Identify which cell holds the provided text, then report its [x, y] central coordinate. 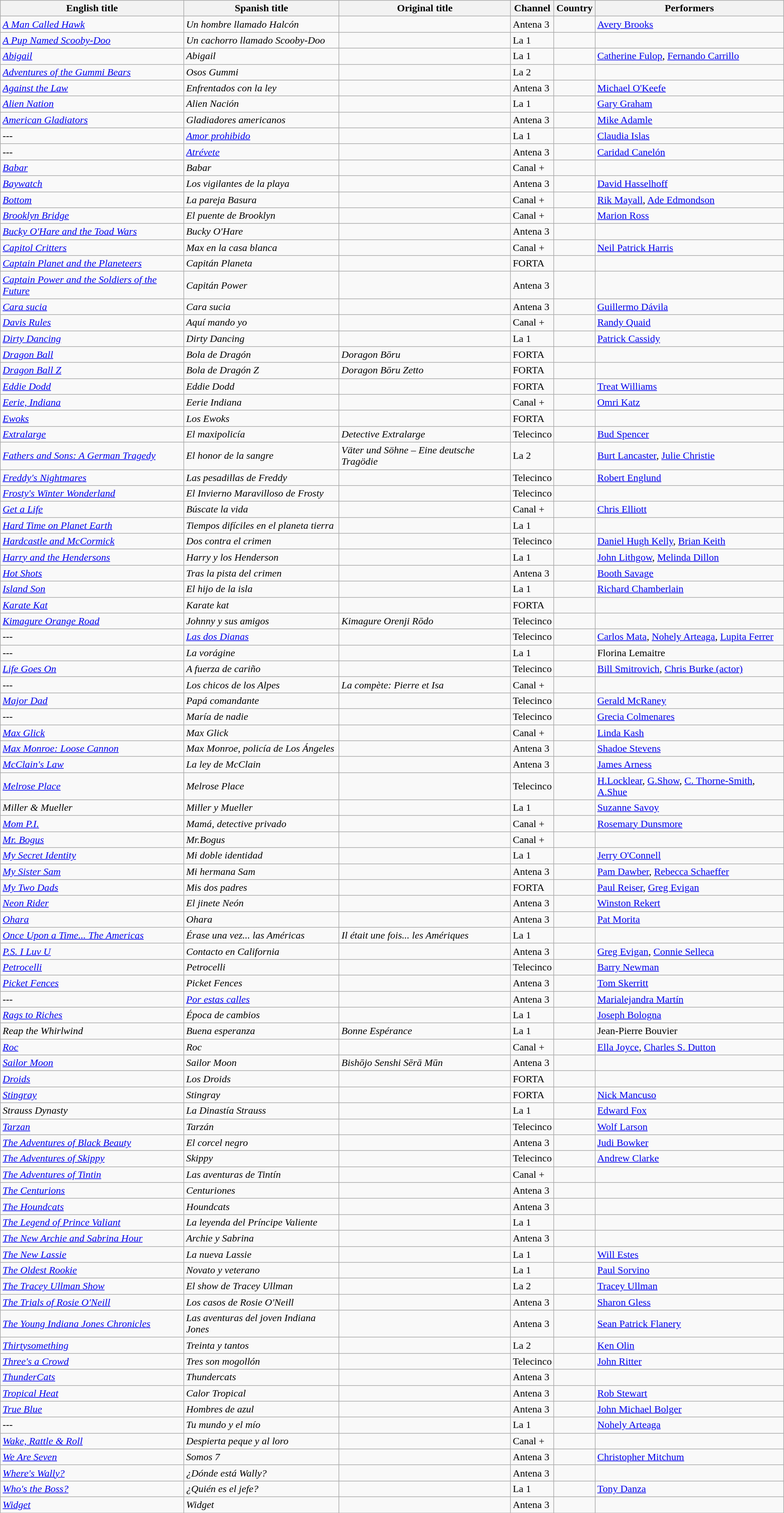
Alien Nation [92, 104]
El puente de Brooklyn [261, 216]
Joseph Bologna [689, 1015]
El honor de la sangre [261, 456]
Harry y los Henderson [261, 557]
Country [575, 8]
Gary Graham [689, 104]
Avery Brooks [689, 24]
Paul Reiser, Greg Evigan [689, 887]
Strauss Dynasty [92, 1111]
James Arness [689, 765]
Rosemary Dunsmore [689, 824]
Max Monroe: Loose Cannon [92, 749]
Treat Williams [689, 386]
Thundercats [261, 1377]
Capitol Critters [92, 248]
Väter und Söhne – Eine deutsche Tragödie [425, 456]
Ken Olin [689, 1345]
Booth Savage [689, 573]
Claudia Islas [689, 136]
Eerie, Indiana [92, 402]
We Are Seven [92, 1457]
Mr.Bogus [261, 840]
Florina Lemaitre [689, 653]
Adventures of the Gummi Bears [92, 72]
Bucky O'Hare and the Toad Wars [92, 232]
Detective Extralarge [425, 434]
Nohely Arteaga [689, 1425]
Rags to Riches [92, 1015]
La pareja Basura [261, 200]
Bill Smitrovich, Chris Burke (actor) [689, 669]
Sharon Gless [689, 1302]
Hard Time on Planet Earth [92, 525]
Robert Englund [689, 477]
Skippy [261, 1159]
ThunderCats [92, 1377]
Island Son [92, 589]
A fuerza de cariño [261, 669]
Il était une fois... les Amériques [425, 935]
Un hombre llamado Halcón [261, 24]
Frosty's Winter Wonderland [92, 494]
Chris Elliott [689, 510]
La ley de McClain [261, 765]
Barry Newman [689, 967]
Miller & Mueller [92, 808]
Baywatch [92, 184]
Los vigilantes de la playa [261, 184]
Pat Morita [689, 919]
Tu mundo y el mío [261, 1425]
Época de cambios [261, 1015]
Catherine Fulop, Fernando Carrillo [689, 56]
Bishōjo Senshi Sērā Mūn [425, 1063]
Las aventuras del joven Indiana Jones [261, 1324]
Mamá, detective privado [261, 824]
Dos contra el crimen [261, 541]
Davis Rules [92, 323]
Contacto en California [261, 951]
Rik Mayall, Ade Edmondson [689, 200]
Bottom [92, 200]
Tiempos difíciles en el planeta tierra [261, 525]
Will Estes [689, 1254]
Wolf Larson [689, 1127]
Karate kat [261, 605]
Burt Lancaster, Julie Christie [689, 456]
The Oldest Rookie [92, 1270]
Hombres de azul [261, 1409]
Las pesadillas de Freddy [261, 477]
Capitán Power [261, 285]
Kimagure Orange Road [92, 621]
Christopher Mitchum [689, 1457]
Three's a Crowd [92, 1361]
Guillermo Dávila [689, 307]
Buena esperanza [261, 1031]
Bucky O'Hare [261, 232]
Shadoe Stevens [689, 749]
David Hasselhoff [689, 184]
Somos 7 [261, 1457]
Michael O'Keefe [689, 88]
Karate Kat [92, 605]
El corcel negro [261, 1143]
Neil Patrick Harris [689, 248]
Once Upon a Time... The Americas [92, 935]
True Blue [92, 1409]
Original title [425, 8]
Who's the Boss? [92, 1489]
La vorágine [261, 653]
Daniel Hugh Kelly, Brian Keith [689, 541]
Patrick Cassidy [689, 339]
El Invierno Maravilloso de Frosty [261, 494]
Freddy's Nightmares [92, 477]
María de nadie [261, 716]
Despierta peque y al loro [261, 1441]
Marion Ross [689, 216]
Major Dad [92, 701]
Rob Stewart [689, 1393]
Captain Power and the Soldiers of the Future [92, 285]
Mi doble identidad [261, 856]
Miller y Mueller [261, 808]
Captain Planet and the Planeteers [92, 264]
Calor Tropical [261, 1393]
Las aventuras de Tintín [261, 1174]
McClain's Law [92, 765]
H.Locklear, G.Show, C. Thorne-Smith, A.Shue [689, 786]
Harry and the Hendersons [92, 557]
La compète: Pierre et Isa [425, 685]
The Houndcats [92, 1206]
Reap the Whirlwind [92, 1031]
Tarzan [92, 1127]
Droids [92, 1079]
Marialejandra Martín [689, 999]
La nueva Lassie [261, 1254]
Tras la pista del crimen [261, 573]
John Ritter [689, 1361]
Max Monroe, policía de Los Ángeles [261, 749]
Life Goes On [92, 669]
Carlos Mata, Nohely Arteaga, Lupita Ferrer [689, 637]
Jean-Pierre Bouvier [689, 1031]
The New Archie and Sabrina Hour [92, 1238]
¿Dónde está Wally? [261, 1473]
A Pup Named Scooby-Doo [92, 40]
Dragon Ball Z [92, 370]
Paul Sorvino [689, 1270]
The Trials of Rosie O'Neill [92, 1302]
Aquí mando yo [261, 323]
Winston Rekert [689, 903]
Los Droids [261, 1079]
Sean Patrick Flanery [689, 1324]
Ewoks [92, 418]
El jinete Neón [261, 903]
Bola de Dragón [261, 354]
Doragon Bōru Zetto [425, 370]
Edward Fox [689, 1111]
Kimagure Orenji Rōdo [425, 621]
Mike Adamle [689, 120]
The Tracey Ullman Show [92, 1286]
The New Lassie [92, 1254]
John Lithgow, Melinda Dillon [689, 557]
P.S. I Luv U [92, 951]
English title [92, 8]
Capitán Planeta [261, 264]
Andrew Clarke [689, 1159]
Pam Dawber, Rebecca Schaeffer [689, 872]
Greg Evigan, Connie Selleca [689, 951]
My Secret Identity [92, 856]
John Michael Bolger [689, 1409]
Tracey Ullman [689, 1286]
Performers [689, 8]
Bola de Dragón Z [261, 370]
Un cachorro llamado Scooby-Doo [261, 40]
Mi hermana Sam [261, 872]
Wake, Rattle & Roll [92, 1441]
Grecia Colmenares [689, 716]
Against the Law [92, 88]
Mis dos padres [261, 887]
Judi Bowker [689, 1143]
Randy Quaid [689, 323]
Por estas calles [261, 999]
Channel [532, 8]
El show de Tracey Ullman [261, 1286]
Los chicos de los Alpes [261, 685]
Tres son mogollón [261, 1361]
Doragon Bōru [425, 354]
Búscate la vida [261, 510]
¿Quién es el jefe? [261, 1489]
Thirtysomething [92, 1345]
La Dinastía Strauss [261, 1111]
Los casos de Rosie O'Neill [261, 1302]
El hijo de la isla [261, 589]
Get a Life [92, 510]
Tropical Heat [92, 1393]
Tom Skerritt [689, 983]
Fathers and Sons: A German Tragedy [92, 456]
Suzanne Savoy [689, 808]
The Adventures of Tintin [92, 1174]
Houndcats [261, 1206]
Hardcastle and McCormick [92, 541]
Johnny y sus amigos [261, 621]
Max en la casa blanca [261, 248]
The Young Indiana Jones Chronicles [92, 1324]
The Legend of Prince Valiant [92, 1222]
La leyenda del Príncipe Valiente [261, 1222]
Bud Spencer [689, 434]
Nick Mancuso [689, 1095]
Caridad Canelón [689, 152]
Gladiadores americanos [261, 120]
The Centurions [92, 1190]
Enfrentados con la ley [261, 88]
Érase una vez... las Américas [261, 935]
Osos Gummi [261, 72]
Brooklyn Bridge [92, 216]
My Two Dads [92, 887]
Mom P.I. [92, 824]
Extralarge [92, 434]
Alien Nación [261, 104]
Atrévete [261, 152]
Ella Joyce, Charles S. Dutton [689, 1047]
The Adventures of Skippy [92, 1159]
Treinta y tantos [261, 1345]
Tarzán [261, 1127]
Where's Wally? [92, 1473]
Dragon Ball [92, 354]
Jerry O'Connell [689, 856]
Tony Danza [689, 1489]
El maxipolicía [261, 434]
My Sister Sam [92, 872]
Eerie Indiana [261, 402]
Amor prohibido [261, 136]
Richard Chamberlain [689, 589]
Mr. Bogus [92, 840]
Gerald McRaney [689, 701]
Archie y Sabrina [261, 1238]
Papá comandante [261, 701]
Centuriones [261, 1190]
Los Ewoks [261, 418]
Hot Shots [92, 573]
Neon Rider [92, 903]
Las dos Dianas [261, 637]
American Gladiators [92, 120]
The Adventures of Black Beauty [92, 1143]
Spanish title [261, 8]
Novato y veterano [261, 1270]
Omri Katz [689, 402]
A Man Called Hawk [92, 24]
Bonne Espérance [425, 1031]
Linda Kash [689, 733]
